Capture the cell that displays the provided text and extract its [x, y] central coordinate. 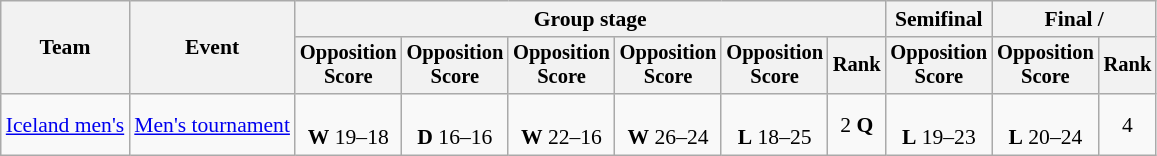
W 26–24 [668, 124]
Group stage [590, 19]
Iceland men's [66, 124]
Final / [1074, 19]
Event [212, 48]
W 19–18 [348, 124]
4 [1128, 124]
Men's tournament [212, 124]
D 16–16 [456, 124]
Team [66, 48]
L 18–25 [774, 124]
2 Q [857, 124]
Semifinal [940, 19]
W 22–16 [562, 124]
L 20–24 [1046, 124]
L 19–23 [940, 124]
